From the cell containing the given text, extract its center point as [X, Y] coordinate. 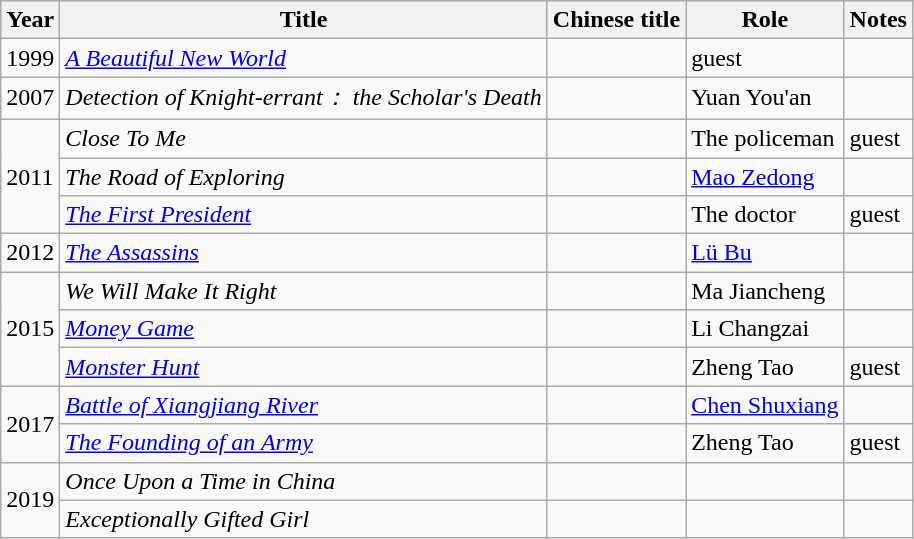
Yuan You'an [765, 98]
We Will Make It Right [304, 291]
Title [304, 20]
2019 [30, 500]
2017 [30, 424]
Chen Shuxiang [765, 405]
2012 [30, 253]
Detection of Knight-errant： the Scholar's Death [304, 98]
Li Changzai [765, 329]
The doctor [765, 215]
Money Game [304, 329]
2015 [30, 329]
The Founding of an Army [304, 443]
The Assassins [304, 253]
The First President [304, 215]
Mao Zedong [765, 177]
Role [765, 20]
The Road of Exploring [304, 177]
2007 [30, 98]
Chinese title [616, 20]
Exceptionally Gifted Girl [304, 519]
Lü Bu [765, 253]
Year [30, 20]
Monster Hunt [304, 367]
A Beautiful New World [304, 58]
1999 [30, 58]
The policeman [765, 138]
Close To Me [304, 138]
Ma Jiancheng [765, 291]
2011 [30, 176]
Battle of Xiangjiang River [304, 405]
Once Upon a Time in China [304, 481]
Notes [878, 20]
